Determine the (x, y) coordinate at the center of the cell enclosing the given text.  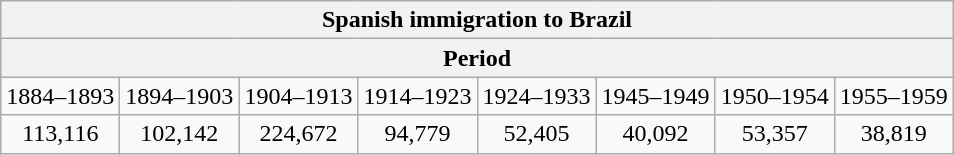
Spanish immigration to Brazil (477, 20)
102,142 (180, 134)
1950–1954 (774, 96)
94,779 (418, 134)
53,357 (774, 134)
52,405 (536, 134)
Period (477, 58)
1924–1933 (536, 96)
1894–1903 (180, 96)
113,116 (60, 134)
1955–1959 (894, 96)
224,672 (298, 134)
1945–1949 (656, 96)
1914–1923 (418, 96)
1884–1893 (60, 96)
40,092 (656, 134)
38,819 (894, 134)
1904–1913 (298, 96)
